Extract the [X, Y] coordinate from the center of the cell holding the provided text.  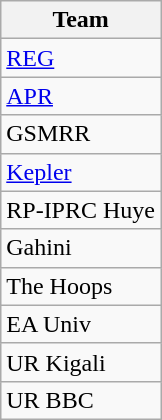
RP-IPRC Huye [81, 210]
Kepler [81, 172]
GSMRR [81, 134]
UR BBC [81, 400]
Gahini [81, 248]
APR [81, 96]
Team [81, 20]
UR Kigali [81, 362]
The Hoops [81, 286]
REG [81, 58]
EA Univ [81, 324]
